Search for the cell housing the specified text and yield its [X, Y] center coordinate. 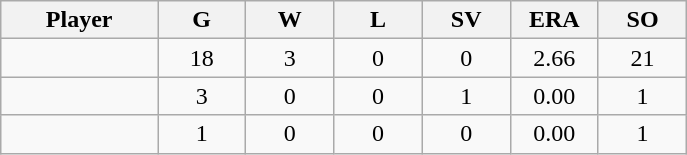
SV [466, 20]
W [290, 20]
18 [202, 58]
SO [642, 20]
2.66 [554, 58]
G [202, 20]
L [378, 20]
ERA [554, 20]
21 [642, 58]
Player [80, 20]
